Capture the cell that displays the provided text and extract its [X, Y] central coordinate. 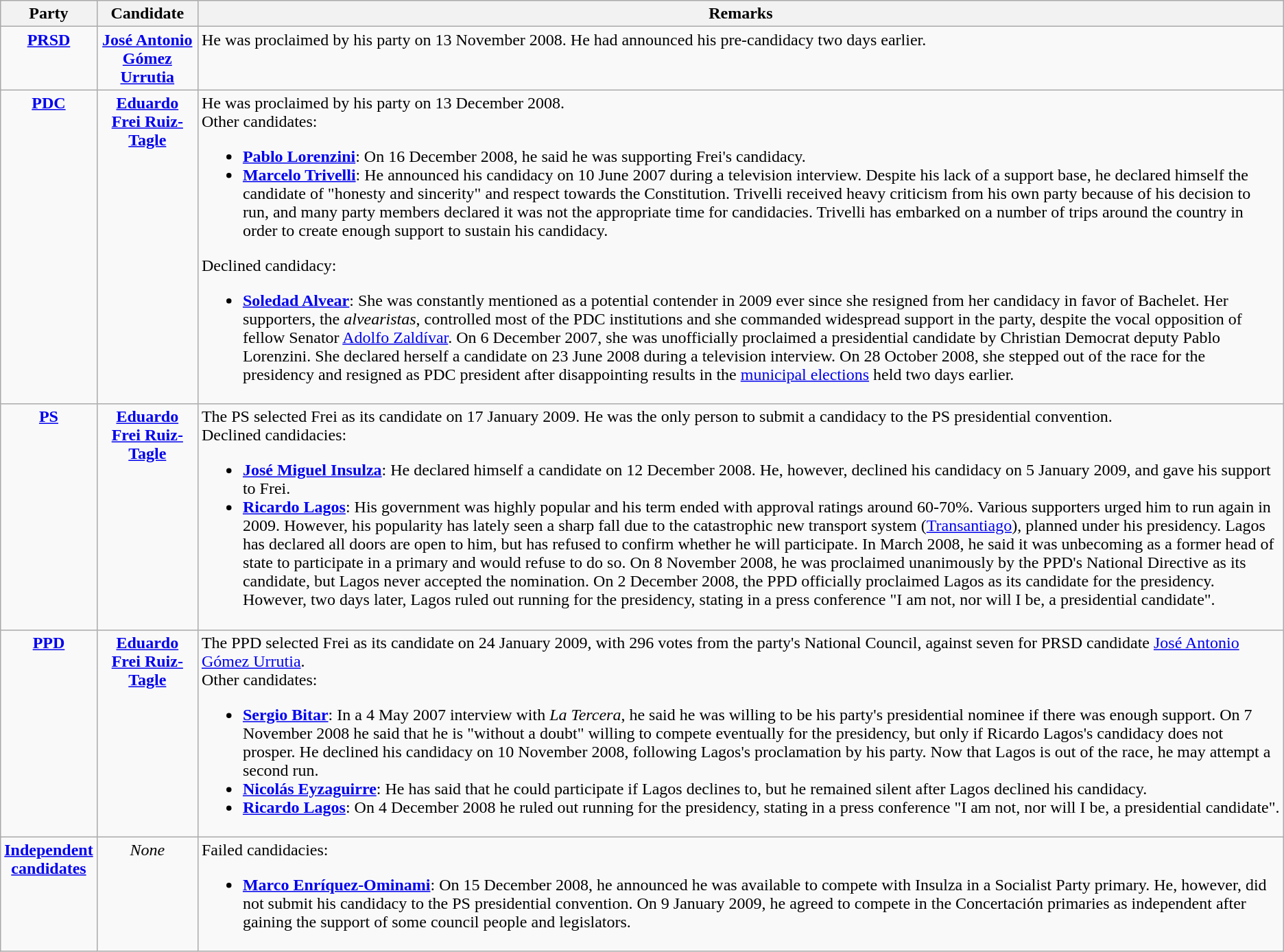
He was proclaimed by his party on 13 November 2008. He had announced his pre-candidacy two days earlier. [741, 58]
Candidate [147, 14]
PDC [49, 247]
PS [49, 517]
Party [49, 14]
PPD [49, 733]
José Antonio Gómez Urrutia [147, 58]
Remarks [741, 14]
None [147, 894]
Independentcandidates [49, 894]
PRSD [49, 58]
